Return [x, y] of the center of cell containing provided text 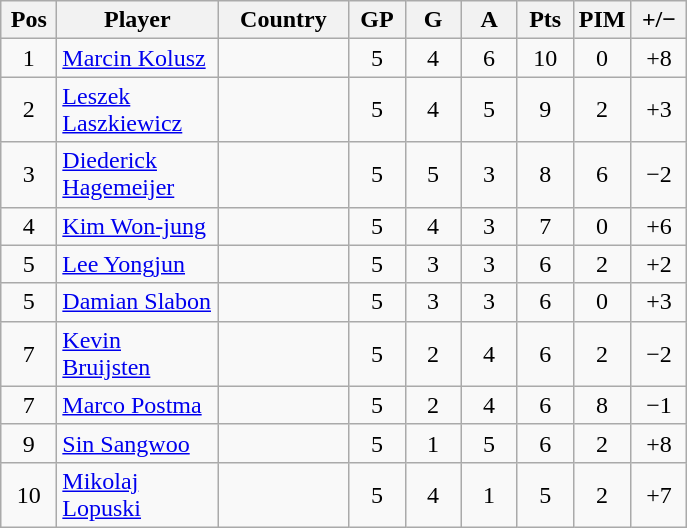
Lee Yongjun [138, 264]
Sin Sangwoo [138, 443]
Damian Slabon [138, 302]
Kevin Bruijsten [138, 354]
PIM [602, 20]
A [489, 20]
+6 [659, 226]
Pos [29, 20]
Player [138, 20]
Country [284, 20]
+/− [659, 20]
+7 [659, 494]
Marco Postma [138, 405]
Leszek Laszkiewicz [138, 110]
−1 [659, 405]
Marcin Kolusz [138, 58]
GP [377, 20]
+2 [659, 264]
Kim Won-jung [138, 226]
G [433, 20]
Pts [545, 20]
Mikolaj Lopuski [138, 494]
Diederick Hagemeijer [138, 174]
